For the text-containing cell, return its midpoint in [X, Y] coordinate format. 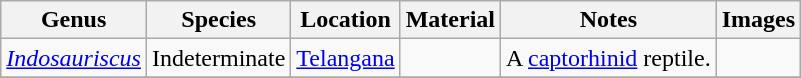
Images [758, 20]
Material [450, 20]
Location [346, 20]
Notes [609, 20]
Indeterminate [218, 58]
A captorhinid reptile. [609, 58]
Indosauriscus [74, 58]
Genus [74, 20]
Telangana [346, 58]
Species [218, 20]
